Search for the cell housing the specified text and yield its (X, Y) center coordinate. 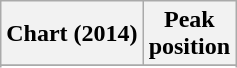
Peakposition (189, 34)
Chart (2014) (72, 34)
